Detect which cell encompasses the target text, then output its [x, y] center coordinate. 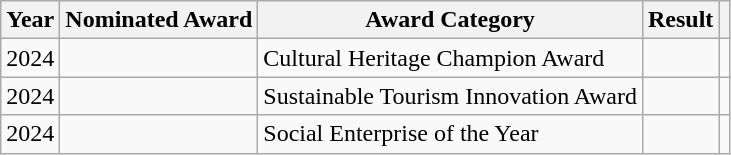
Social Enterprise of the Year [450, 134]
Award Category [450, 20]
Nominated Award [159, 20]
Sustainable Tourism Innovation Award [450, 96]
Result [680, 20]
Cultural Heritage Champion Award [450, 58]
Year [30, 20]
